Provide the [x, y] coordinate of the cell's center where the given text is located.  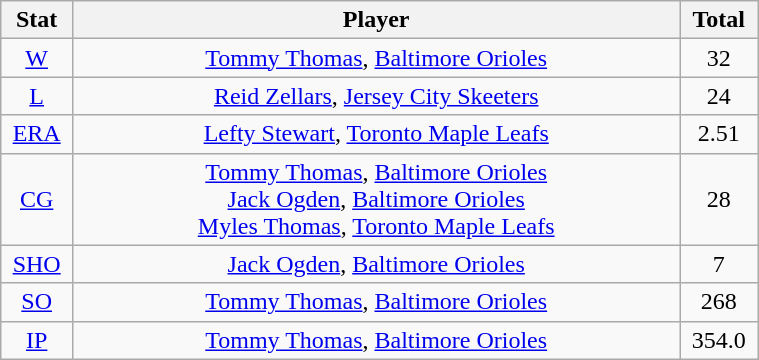
32 [719, 58]
Stat [37, 20]
W [37, 58]
SHO [37, 264]
Jack Ogden, Baltimore Orioles [376, 264]
Total [719, 20]
Player [376, 20]
354.0 [719, 340]
Lefty Stewart, Toronto Maple Leafs [376, 134]
Reid Zellars, Jersey City Skeeters [376, 96]
IP [37, 340]
CG [37, 199]
2.51 [719, 134]
268 [719, 302]
28 [719, 199]
7 [719, 264]
24 [719, 96]
L [37, 96]
Tommy Thomas, Baltimore Orioles Jack Ogden, Baltimore Orioles Myles Thomas, Toronto Maple Leafs [376, 199]
SO [37, 302]
ERA [37, 134]
